Provide the [X, Y] coordinate of the cell's center where the given text is located.  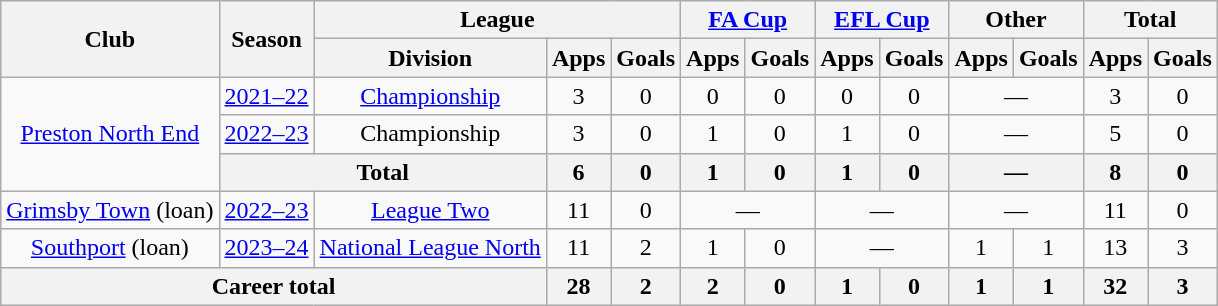
National League North [430, 248]
2023–24 [266, 248]
Club [110, 39]
2021–22 [266, 96]
Season [266, 39]
League Two [430, 210]
28 [578, 286]
Other [1016, 20]
6 [578, 172]
Division [430, 58]
League [497, 20]
Career total [274, 286]
5 [1115, 134]
32 [1115, 286]
13 [1115, 248]
Southport (loan) [110, 248]
EFL Cup [882, 20]
Preston North End [110, 134]
FA Cup [748, 20]
Grimsby Town (loan) [110, 210]
8 [1115, 172]
